Return [X, Y] of the center of cell containing provided text 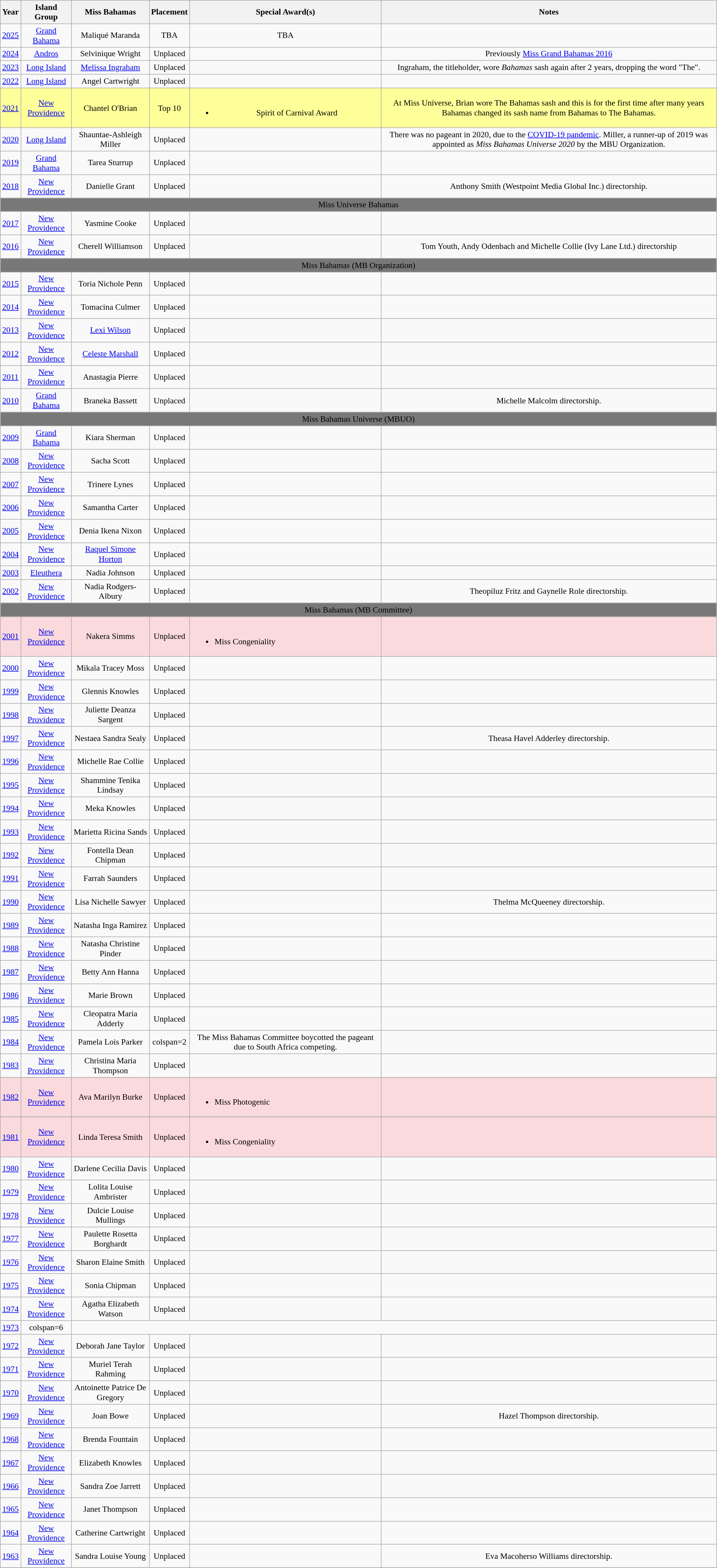
2005 [11, 531]
1988 [11, 949]
2007 [11, 484]
Nadia Johnson [110, 573]
Marietta Ricina Sands [110, 832]
1991 [11, 879]
Sacha Scott [110, 461]
2022 [11, 81]
2009 [11, 437]
Farrah Saunders [110, 879]
Selvinique Wright [110, 54]
2001 [11, 637]
2025 [11, 35]
Anastagia Pierre [110, 377]
Juliette Deanza Sargent [110, 715]
Muriel Terah Rahming [110, 1370]
1967 [11, 1463]
Marie Brown [110, 996]
1977 [11, 1239]
2024 [11, 54]
2000 [11, 668]
Trinere Lynes [110, 484]
Yasmine Cooke [110, 223]
Natasha Inga Ramirez [110, 925]
1993 [11, 832]
Denia Ikena Nixon [110, 531]
Sandra Louise Young [110, 1556]
Nadia Rodgers-Albury [110, 591]
1989 [11, 925]
Miss Bahamas (MB Organization) [359, 265]
Deborah Jane Taylor [110, 1346]
Mikala Tracey Moss [110, 668]
2018 [11, 187]
2012 [11, 354]
Glennis Knowles [110, 691]
Janet Thompson [110, 1510]
Natasha Christine Pinder [110, 949]
Michelle Rae Collie [110, 762]
1974 [11, 1309]
Christina Maria Thompson [110, 1065]
Betty Ann Hanna [110, 972]
Kiara Sherman [110, 437]
Miss Photogenic [285, 1097]
1970 [11, 1393]
Sonia Chipman [110, 1285]
1965 [11, 1510]
Thelma McQueeney directorship. [549, 902]
1998 [11, 715]
Sharon Elaine Smith [110, 1263]
Joan Bowe [110, 1416]
2023 [11, 68]
1996 [11, 762]
Island Group [46, 12]
1968 [11, 1439]
Nestaea Sandra Sealy [110, 739]
1966 [11, 1486]
Cherell Williamson [110, 247]
colspan=6 [46, 1328]
Melissa Ingraham [110, 68]
Ava Marilyn Burke [110, 1097]
2011 [11, 377]
2003 [11, 573]
Miss Bahamas [110, 12]
2013 [11, 330]
1984 [11, 1042]
Sandra Zoe Jarrett [110, 1486]
Theasa Havel Adderley directorship. [549, 739]
Miss Bahamas (MB Committee) [359, 610]
1987 [11, 972]
Lexi Wilson [110, 330]
Eva Macoherso Williams directorship. [549, 1556]
1981 [11, 1137]
Miss Universe Bahamas [359, 205]
Toria Nichole Penn [110, 284]
1992 [11, 855]
Anthony Smith (Westpoint Media Global Inc.) directorship. [549, 187]
Maliqué Maranda [110, 35]
1976 [11, 1263]
1980 [11, 1168]
Theopiluz Fritz and Gaynelle Role directorship. [549, 591]
Paulette Rosetta Borghardt [110, 1239]
Linda Teresa Smith [110, 1137]
1994 [11, 808]
2021 [11, 108]
Previously Miss Grand Bahamas 2016 [549, 54]
Tom Youth, Andy Odenbach and Michelle Collie (Ivy Lane Ltd.) directorship [549, 247]
Danielle Grant [110, 187]
1972 [11, 1346]
Ingraham, the titleholder, wore Bahamas sash again after 2 years, dropping the word "The". [549, 68]
2014 [11, 307]
Agatha Elizabeth Watson [110, 1309]
Darlene Cecilia Davis [110, 1168]
1990 [11, 902]
2020 [11, 140]
Tarea Sturrup [110, 163]
Notes [549, 12]
Lolita Louise Ambrister [110, 1192]
1964 [11, 1533]
1963 [11, 1556]
The Miss Bahamas Committee boycotted the pageant due to South Africa competing. [285, 1042]
2004 [11, 554]
Fontella Dean Chipman [110, 855]
Antoinette Patrice De Gregory [110, 1393]
1979 [11, 1192]
1986 [11, 996]
Shammine Tenika Lindsay [110, 785]
Nakera Simms [110, 637]
1997 [11, 739]
Celeste Marshall [110, 354]
Top 10 [169, 108]
Cleopatra Maria Adderly [110, 1019]
1982 [11, 1097]
2008 [11, 461]
1995 [11, 785]
Lisa Nichelle Sawyer [110, 902]
Michelle Malcolm directorship. [549, 401]
colspan=2 [169, 1042]
1975 [11, 1285]
Braneka Bassett [110, 401]
Shauntae-Ashleigh Miller [110, 140]
Samantha Carter [110, 508]
2010 [11, 401]
Meka Knowles [110, 808]
1999 [11, 691]
Catherine Cartwright [110, 1533]
Placement [169, 12]
Miss Bahamas Universe (MBUO) [359, 419]
Andros [46, 54]
Eleuthera [46, 573]
2016 [11, 247]
2017 [11, 223]
Angel Cartwright [110, 81]
Hazel Thompson directorship. [549, 1416]
Special Award(s) [285, 12]
1973 [11, 1328]
1978 [11, 1215]
Pamela Lois Parker [110, 1042]
Tomacina Culmer [110, 307]
Spirit of Carnival Award [285, 108]
Brenda Fountain [110, 1439]
2002 [11, 591]
Dulcie Louise Mullings [110, 1215]
2019 [11, 163]
Year [11, 12]
1971 [11, 1370]
1983 [11, 1065]
2006 [11, 508]
Raquel Simone Horton [110, 554]
1969 [11, 1416]
Elizabeth Knowles [110, 1463]
Chantel O'Brian [110, 108]
1985 [11, 1019]
2015 [11, 284]
